Return the (x, y) coordinate for the center point of the cell that contains the specified text.  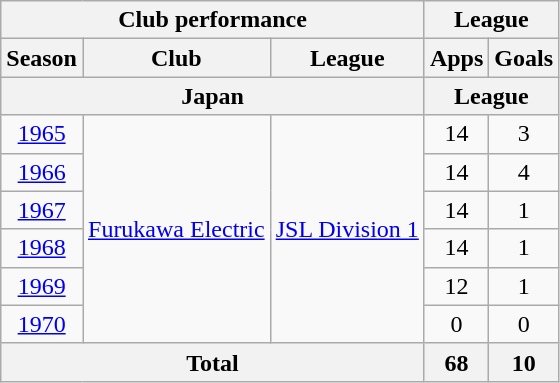
68 (456, 362)
Japan (213, 96)
Goals (524, 58)
1968 (42, 248)
Club performance (213, 20)
1970 (42, 324)
1969 (42, 286)
Furukawa Electric (176, 229)
4 (524, 172)
JSL Division 1 (347, 229)
Apps (456, 58)
1966 (42, 172)
Total (213, 362)
1965 (42, 134)
10 (524, 362)
Season (42, 58)
3 (524, 134)
Club (176, 58)
12 (456, 286)
1967 (42, 210)
